Locate the cell with the specified text and output its (X, Y) center coordinate. 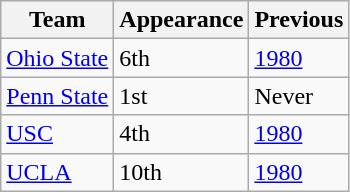
Appearance (182, 20)
Ohio State (58, 58)
Team (58, 20)
USC (58, 134)
Previous (299, 20)
1st (182, 96)
Never (299, 96)
Penn State (58, 96)
10th (182, 172)
UCLA (58, 172)
4th (182, 134)
6th (182, 58)
